Find where the given text appears and provide that cell's center as (x, y) coordinate. 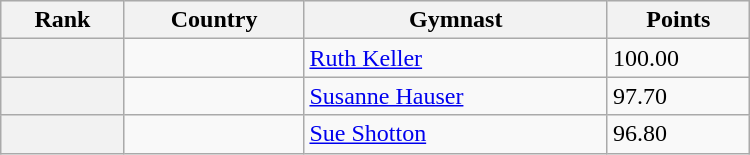
97.70 (678, 96)
Ruth Keller (456, 58)
Rank (62, 20)
96.80 (678, 134)
Gymnast (456, 20)
Country (214, 20)
Sue Shotton (456, 134)
100.00 (678, 58)
Susanne Hauser (456, 96)
Points (678, 20)
